Extract the (X, Y) coordinate from the center of the cell holding the provided text.  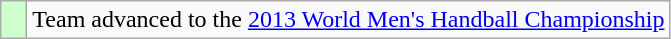
Team advanced to the 2013 World Men's Handball Championship (348, 20)
